Extract the [X, Y] coordinate from the center of the cell holding the provided text.  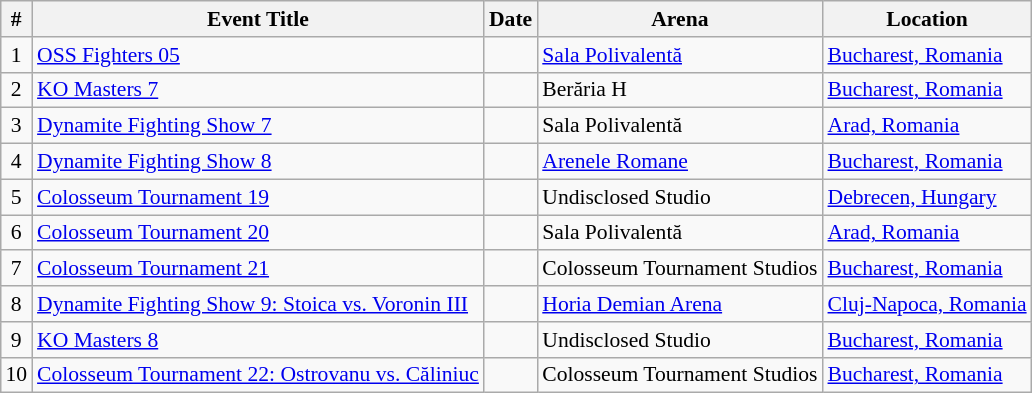
Dynamite Fighting Show 7 [258, 126]
Dynamite Fighting Show 8 [258, 162]
7 [16, 269]
Debrecen, Hungary [926, 197]
8 [16, 304]
4 [16, 162]
6 [16, 233]
Cluj-Napoca, Romania [926, 304]
OSS Fighters 05 [258, 55]
1 [16, 55]
Date [510, 19]
Event Title [258, 19]
KO Masters 7 [258, 90]
Colosseum Tournament 22: Ostrovanu vs. Căliniuc [258, 375]
10 [16, 375]
# [16, 19]
Arena [680, 19]
Arenele Romane [680, 162]
Dynamite Fighting Show 9: Stoica vs. Voronin III [258, 304]
5 [16, 197]
9 [16, 340]
Horia Demian Arena [680, 304]
Colosseum Tournament 20 [258, 233]
Colosseum Tournament 19 [258, 197]
Colosseum Tournament 21 [258, 269]
2 [16, 90]
3 [16, 126]
Berăria H [680, 90]
KO Masters 8 [258, 340]
Location [926, 19]
